Output the [x, y] coordinate of the center of the cell containing the given text.  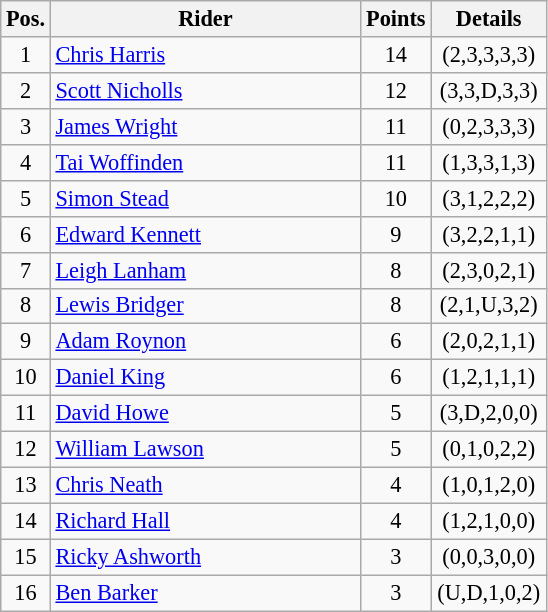
(2,0,2,1,1) [488, 342]
(U,D,1,0,2) [488, 593]
Leigh Lanham [205, 270]
Points [396, 19]
(3,2,2,1,1) [488, 234]
Ricky Ashworth [205, 557]
Simon Stead [205, 198]
Details [488, 19]
2 [26, 90]
(1,0,1,2,0) [488, 485]
16 [26, 593]
Chris Neath [205, 485]
(1,3,3,1,3) [488, 162]
13 [26, 485]
William Lawson [205, 450]
(0,0,3,0,0) [488, 557]
7 [26, 270]
(1,2,1,0,0) [488, 521]
Lewis Bridger [205, 306]
Ben Barker [205, 593]
Daniel King [205, 378]
Chris Harris [205, 55]
Scott Nicholls [205, 90]
(3,3,D,3,3) [488, 90]
David Howe [205, 414]
Tai Woffinden [205, 162]
(2,1,U,3,2) [488, 306]
(2,3,0,2,1) [488, 270]
Richard Hall [205, 521]
Adam Roynon [205, 342]
(1,2,1,1,1) [488, 378]
James Wright [205, 126]
Rider [205, 19]
15 [26, 557]
1 [26, 55]
Edward Kennett [205, 234]
(2,3,3,3,3) [488, 55]
(0,1,0,2,2) [488, 450]
(0,2,3,3,3) [488, 126]
(3,1,2,2,2) [488, 198]
Pos. [26, 19]
(3,D,2,0,0) [488, 414]
